Scan for the cell matching the given text and deliver its (X, Y) coordinate at center. 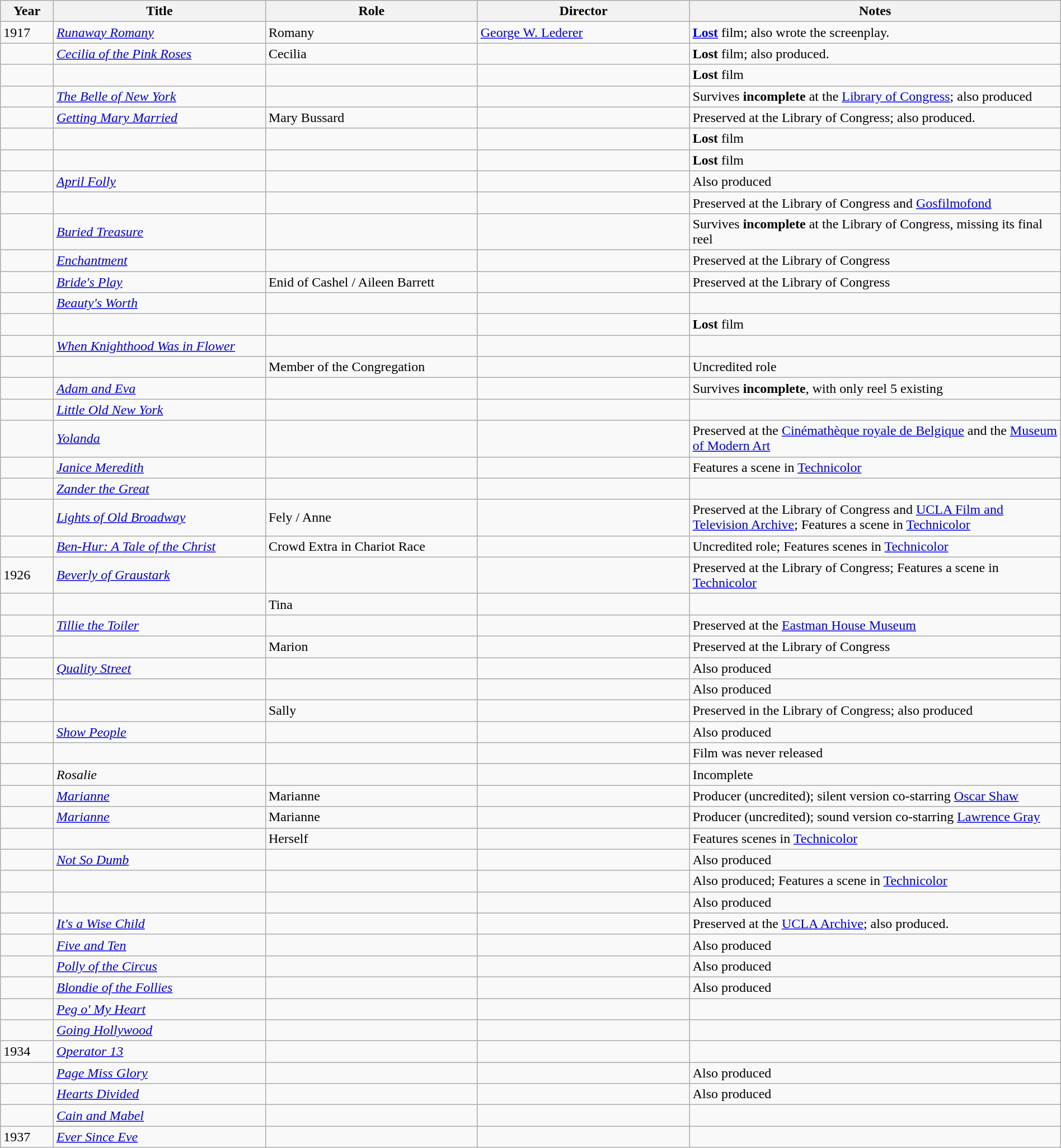
Show People (159, 732)
Preserved at the Cinémathèque royale de Belgique and the Museum of Modern Art (875, 439)
1926 (27, 575)
Director (583, 11)
Ever Since Eve (159, 1137)
Lost film; also produced. (875, 54)
Survives incomplete, with only reel 5 existing (875, 388)
George W. Lederer (583, 32)
Crowd Extra in Chariot Race (372, 546)
Incomplete (875, 775)
Film was never released (875, 753)
Member of the Congregation (372, 367)
Rosalie (159, 775)
Five and Ten (159, 945)
Little Old New York (159, 410)
Fely / Anne (372, 517)
Not So Dumb (159, 860)
Beauty's Worth (159, 303)
Lights of Old Broadway (159, 517)
Notes (875, 11)
Cecilia (372, 54)
Ben-Hur: A Tale of the Christ (159, 546)
When Knighthood Was in Flower (159, 346)
1937 (27, 1137)
Quality Street (159, 668)
Preserved at the Library of Congress and UCLA Film and Television Archive; Features a scene in Technicolor (875, 517)
Runaway Romany (159, 32)
Uncredited role (875, 367)
1934 (27, 1052)
Survives incomplete at the Library of Congress; also produced (875, 96)
Title (159, 11)
Getting Mary Married (159, 118)
Preserved at the Library of Congress; Features a scene in Technicolor (875, 575)
Buried Treasure (159, 232)
Blondie of the Follies (159, 987)
Preserved at the Library of Congress; also produced. (875, 118)
Polly of the Circus (159, 966)
Page Miss Glory (159, 1073)
Zander the Great (159, 489)
1917 (27, 32)
Tillie the Toiler (159, 625)
Janice Meredith (159, 467)
Preserved in the Library of Congress; also produced (875, 711)
Uncredited role; Features scenes in Technicolor (875, 546)
Operator 13 (159, 1052)
Marion (372, 646)
Beverly of Graustark (159, 575)
Preserved at the Library of Congress and Gosfilmofond (875, 203)
Tina (372, 604)
Romany (372, 32)
Enchantment (159, 260)
Preserved at the UCLA Archive; also produced. (875, 924)
Enid of Cashel / Aileen Barrett (372, 282)
Year (27, 11)
Bride's Play (159, 282)
Lost film; also wrote the screenplay. (875, 32)
Cecilia of the Pink Roses (159, 54)
Features scenes in Technicolor (875, 838)
Cain and Mabel (159, 1116)
Herself (372, 838)
Yolanda (159, 439)
Peg o' My Heart (159, 1009)
Mary Bussard (372, 118)
Adam and Eva (159, 388)
The Belle of New York (159, 96)
Producer (uncredited); silent version co-starring Oscar Shaw (875, 796)
It's a Wise Child (159, 924)
Preserved at the Eastman House Museum (875, 625)
Features a scene in Technicolor (875, 467)
Producer (uncredited); sound version co-starring Lawrence Gray (875, 817)
April Folly (159, 181)
Also produced; Features a scene in Technicolor (875, 881)
Sally (372, 711)
Role (372, 11)
Going Hollywood (159, 1030)
Hearts Divided (159, 1094)
Survives incomplete at the Library of Congress, missing its final reel (875, 232)
